Extract the [x, y] coordinate from the center of the cell holding the provided text.  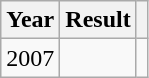
2007 [30, 58]
Year [30, 20]
Result [98, 20]
